Determine the (x, y) coordinate at the center of the cell enclosing the given text.  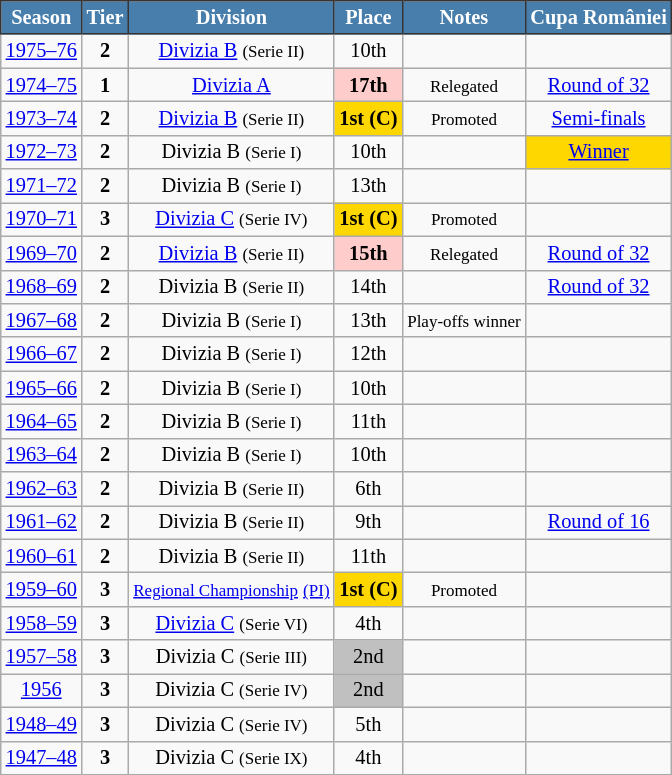
1975–76 (42, 51)
1967–68 (42, 320)
Tier (106, 17)
15th (368, 253)
1966–67 (42, 354)
12th (368, 354)
1968–69 (42, 287)
1957–58 (42, 657)
1970–71 (42, 219)
Division (231, 17)
1971–72 (42, 186)
17th (368, 85)
Play-offs winner (464, 320)
1963–64 (42, 455)
Divizia C (Serie VI) (231, 623)
1969–70 (42, 253)
Season (42, 17)
1974–75 (42, 85)
6th (368, 489)
Divizia A (231, 85)
Place (368, 17)
Round of 16 (598, 522)
5th (368, 724)
Divizia C (Serie III) (231, 657)
1972–73 (42, 152)
Winner (598, 152)
1960–61 (42, 556)
1961–62 (42, 522)
1956 (42, 690)
1958–59 (42, 623)
1 (106, 85)
1962–63 (42, 489)
1959–60 (42, 589)
Semi-finals (598, 118)
Regional Championship (PI) (231, 589)
Cupa României (598, 17)
1973–74 (42, 118)
1948–49 (42, 724)
1965–66 (42, 388)
Divizia C (Serie IX) (231, 758)
Notes (464, 17)
9th (368, 522)
1947–48 (42, 758)
1964–65 (42, 421)
14th (368, 287)
